Search for the cell housing the specified text and yield its [x, y] center coordinate. 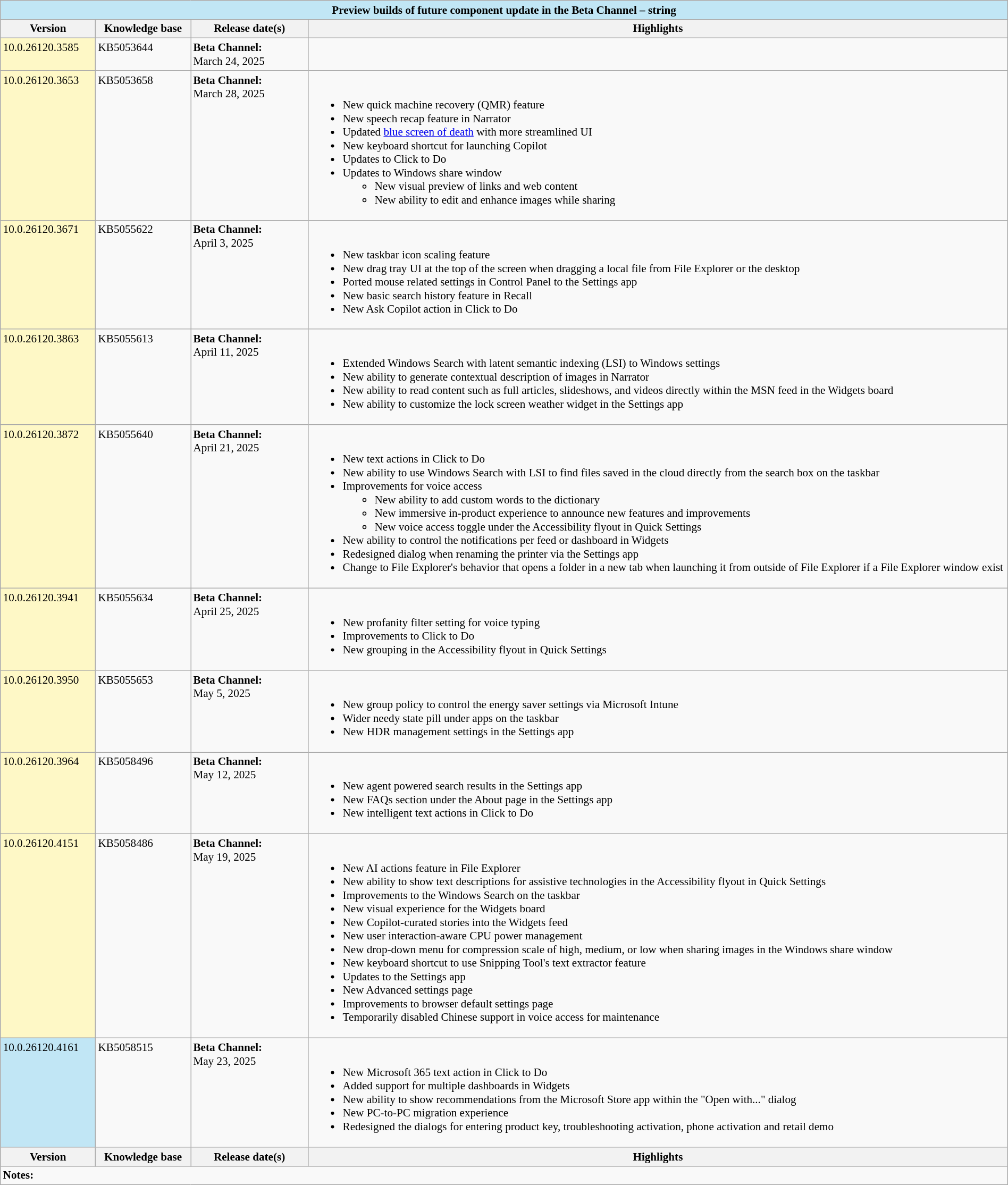
10.0.26120.3872 [48, 506]
KB5058486 [144, 936]
Beta Channel:March 24, 2025 [249, 54]
Beta Channel:May 5, 2025 [249, 711]
10.0.26120.3653 [48, 146]
New profanity filter setting for voice typingImprovements to Click to DoNew grouping in the Accessibility flyout in Quick Settings [658, 629]
10.0.26120.3941 [48, 629]
Beta Channel:March 28, 2025 [249, 146]
Preview builds of future component update in the Beta Channel – string [504, 10]
10.0.26120.4161 [48, 1093]
Beta Channel:May 12, 2025 [249, 793]
10.0.26120.3585 [48, 54]
10.0.26120.3863 [48, 377]
Beta Channel:May 19, 2025 [249, 936]
KB5058496 [144, 793]
10.0.26120.3964 [48, 793]
Beta Channel:May 23, 2025 [249, 1093]
Beta Channel:April 25, 2025 [249, 629]
10.0.26120.3950 [48, 711]
KB5053658 [144, 146]
KB5053644 [144, 54]
KB5058515 [144, 1093]
10.0.26120.3671 [48, 274]
10.0.26120.4151 [48, 936]
Beta Channel:April 11, 2025 [249, 377]
KB5055613 [144, 377]
Notes: [504, 1175]
Beta Channel:April 3, 2025 [249, 274]
Beta Channel:April 21, 2025 [249, 506]
KB5055622 [144, 274]
KB5055640 [144, 506]
KB5055634 [144, 629]
KB5055653 [144, 711]
